Return the [X, Y] coordinate for the center point of the cell that contains the specified text.  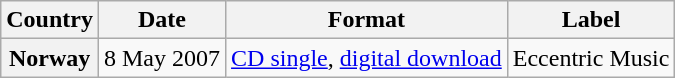
8 May 2007 [162, 58]
Date [162, 20]
Eccentric Music [591, 58]
Format [367, 20]
CD single, digital download [367, 58]
Norway [50, 58]
Label [591, 20]
Country [50, 20]
